Return the [X, Y] coordinate for the center point of the cell that contains the specified text.  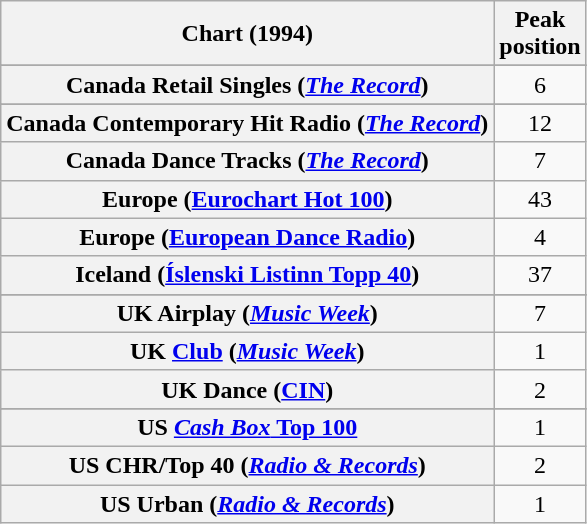
6 [540, 85]
4 [540, 237]
US Urban (Radio & Records) [248, 503]
UK Club (Music Week) [248, 351]
37 [540, 275]
UK Dance (CIN) [248, 389]
Chart (1994) [248, 34]
Europe (Eurochart Hot 100) [248, 199]
UK Airplay (Music Week) [248, 313]
Peakposition [540, 34]
43 [540, 199]
Canada Retail Singles (The Record) [248, 85]
Canada Dance Tracks (The Record) [248, 161]
Europe (European Dance Radio) [248, 237]
US CHR/Top 40 (Radio & Records) [248, 465]
Canada Contemporary Hit Radio (The Record) [248, 123]
Iceland (Íslenski Listinn Topp 40) [248, 275]
US Cash Box Top 100 [248, 427]
12 [540, 123]
